Pinpoint the cell where the given text exists, returning its (x, y) midpoint coordinate. 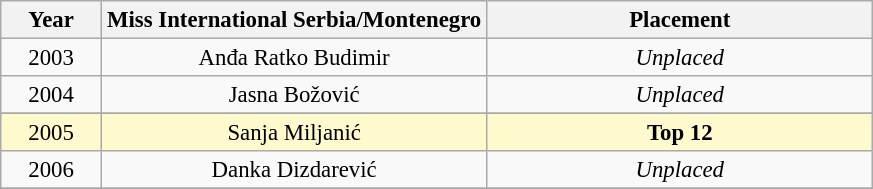
2004 (52, 95)
Anđa Ratko Budimir (294, 58)
Top 12 (680, 133)
Sanja Miljanić (294, 133)
2003 (52, 58)
2005 (52, 133)
2006 (52, 170)
Danka Dizdarević (294, 170)
Miss International Serbia/Montenegro (294, 20)
Year (52, 20)
Jasna Božović (294, 95)
Placement (680, 20)
